Return [X, Y] of the center of cell containing provided text 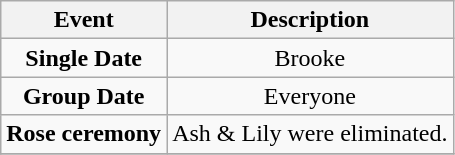
Brooke [310, 58]
Single Date [84, 58]
Ash & Lily were eliminated. [310, 134]
Rose ceremony [84, 134]
Group Date [84, 96]
Everyone [310, 96]
Event [84, 20]
Description [310, 20]
